Extract the (X, Y) coordinate from the center of the cell holding the provided text.  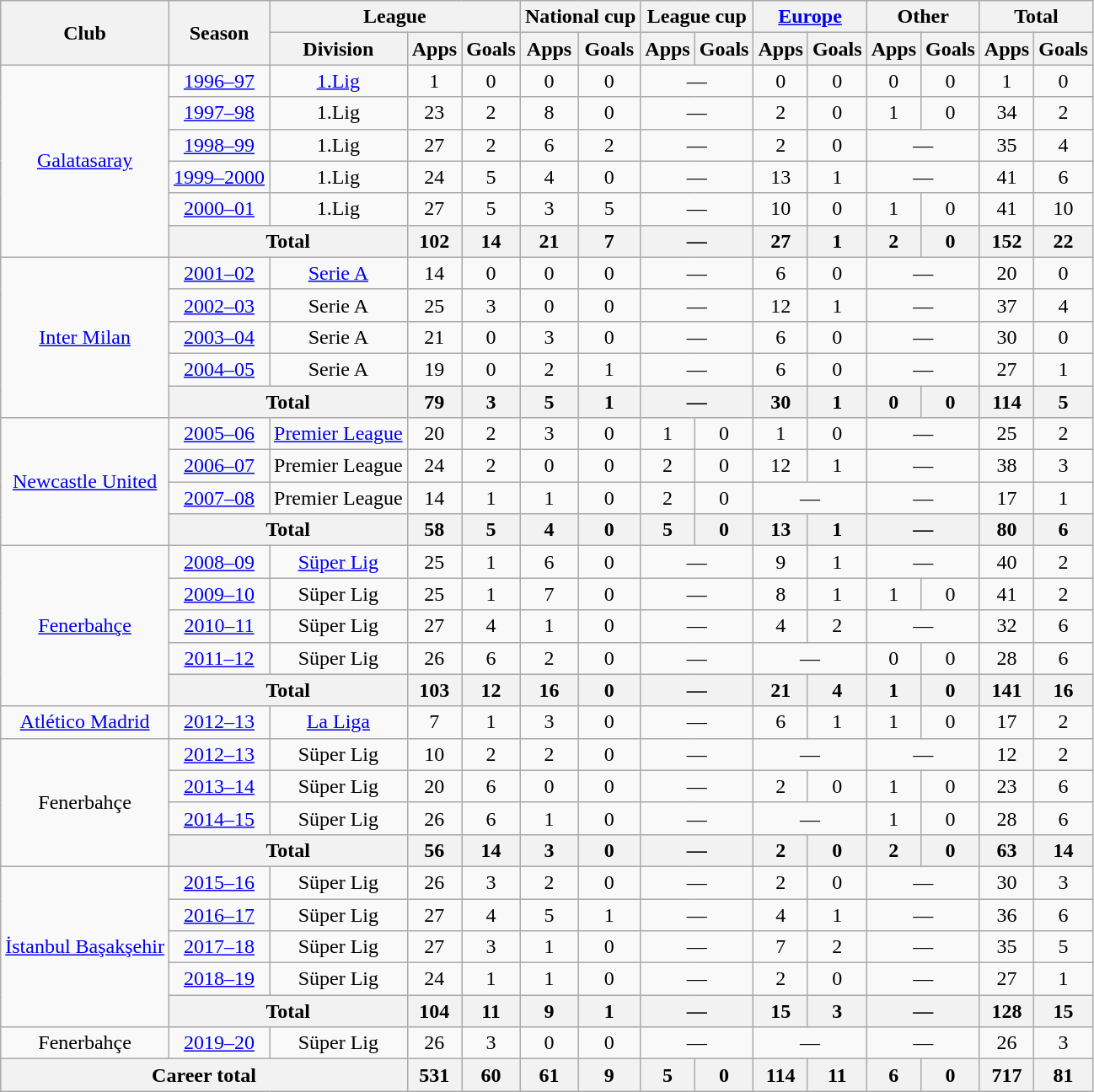
2009–10 (219, 594)
İstanbul Başakşehir (85, 946)
Inter Milan (85, 337)
1996–97 (219, 81)
63 (1006, 850)
38 (1006, 466)
Club (85, 33)
Europe (810, 17)
2010–11 (219, 626)
2000–01 (219, 209)
1998–99 (219, 145)
58 (434, 530)
2018–19 (219, 979)
2016–17 (219, 914)
2006–07 (219, 466)
2019–20 (219, 1043)
104 (434, 1011)
22 (1064, 241)
Career total (204, 1075)
40 (1006, 562)
1997–98 (219, 113)
2015–16 (219, 882)
80 (1006, 530)
1999–2000 (219, 177)
32 (1006, 626)
Season (219, 33)
2008–09 (219, 562)
56 (434, 850)
36 (1006, 914)
61 (549, 1075)
Other (923, 17)
2003–04 (219, 337)
2007–08 (219, 498)
102 (434, 241)
79 (434, 402)
2001–02 (219, 273)
531 (434, 1075)
Newcastle United (85, 482)
81 (1064, 1075)
National cup (580, 17)
19 (434, 369)
34 (1006, 113)
717 (1006, 1075)
103 (434, 690)
152 (1006, 241)
2017–18 (219, 947)
Atlético Madrid (85, 722)
League cup (697, 17)
Division (339, 49)
La Liga (339, 722)
Galatasaray (85, 161)
128 (1006, 1011)
141 (1006, 690)
League (395, 17)
2002–03 (219, 305)
2013–14 (219, 786)
2004–05 (219, 369)
2011–12 (219, 658)
2014–15 (219, 818)
2005–06 (219, 434)
60 (491, 1075)
37 (1006, 305)
